Return the [x, y] coordinate for the center point of the cell that contains the specified text.  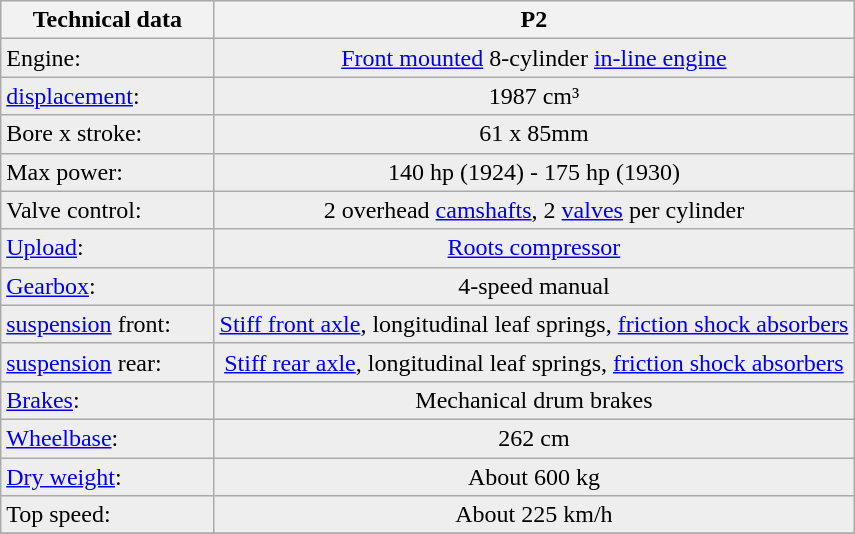
P2 [534, 20]
Stiff rear axle, longitudinal leaf springs, friction shock absorbers [534, 362]
61 x 85mm [534, 134]
suspension rear: [108, 362]
Engine: [108, 58]
Front mounted 8-cylinder in-line engine [534, 58]
Technical data [108, 20]
4-speed manual [534, 286]
Dry weight: [108, 477]
Valve control: [108, 210]
1987 cm³ [534, 96]
2 overhead camshafts, 2 valves per cylinder [534, 210]
262 cm [534, 438]
Wheelbase: [108, 438]
displacement: [108, 96]
Stiff front axle, longitudinal leaf springs, friction shock absorbers [534, 324]
140 hp (1924) - 175 hp (1930) [534, 172]
Mechanical drum brakes [534, 400]
Roots compressor [534, 248]
suspension front: [108, 324]
Bore x stroke: [108, 134]
About 225 km/h [534, 515]
Top speed: [108, 515]
About 600 kg [534, 477]
Gearbox: [108, 286]
Upload: [108, 248]
Max power: [108, 172]
Brakes: [108, 400]
